For the text-containing cell, return its midpoint in (X, Y) coordinate format. 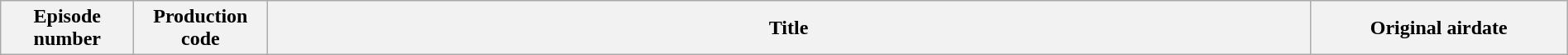
Original airdate (1439, 28)
Title (789, 28)
Production code (200, 28)
Episode number (68, 28)
